Provide the (x, y) coordinate of the cell's center where the given text is located.  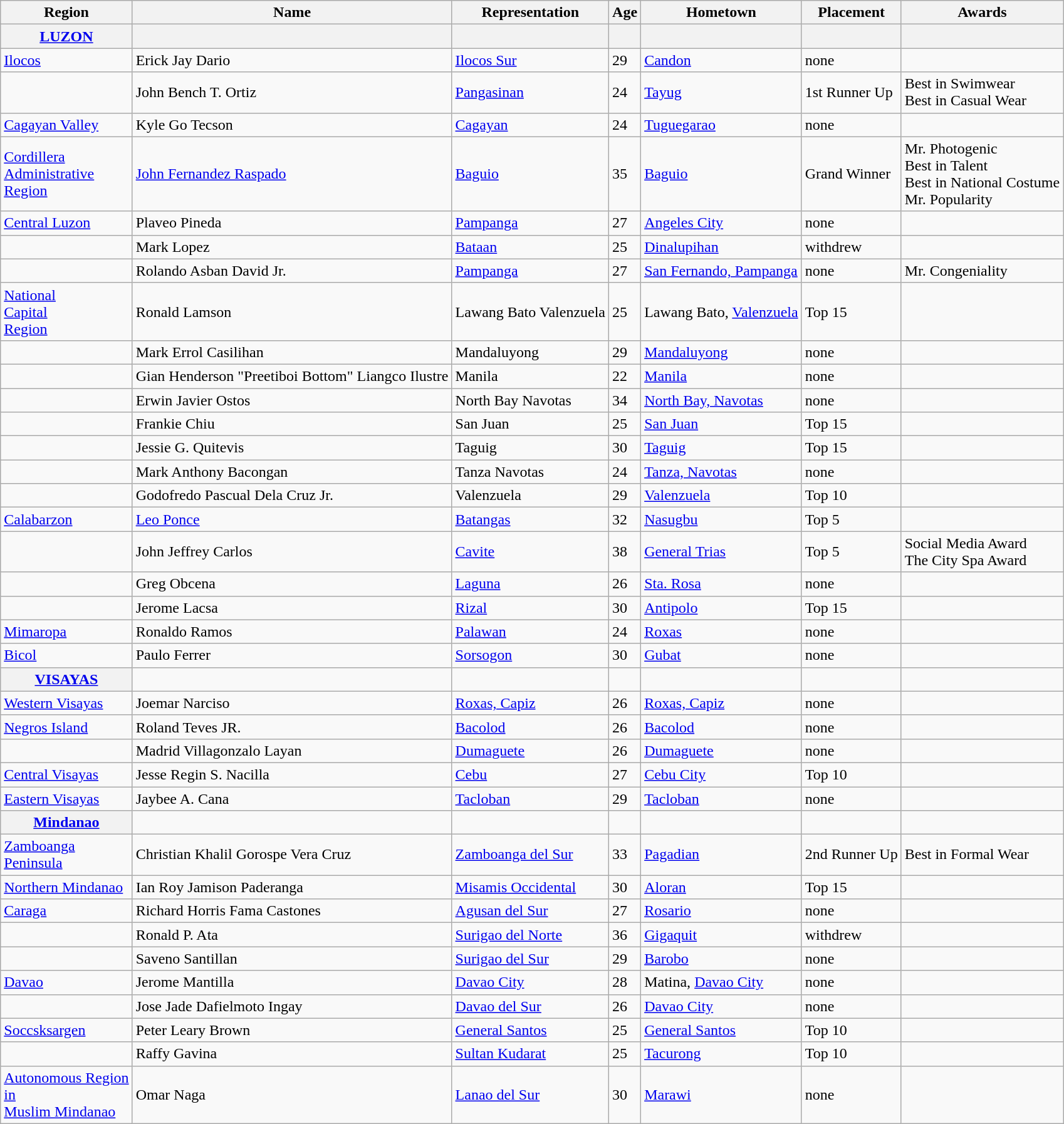
Sultan Kudarat (530, 1054)
Bicol (66, 655)
Saveno Santillan (292, 959)
Cebu (530, 774)
Joemar Narciso (292, 703)
1st Runner Up (851, 93)
Misamis Occidental (530, 887)
Laguna (530, 584)
Calabarzon (66, 519)
San Fernando, Pampanga (722, 271)
Bataan (530, 247)
Rolando Asban David Jr. (292, 271)
Greg Obcena (292, 584)
Gian Henderson "Preetiboi Bottom" Liangco Ilustre (292, 376)
Tacurong (722, 1054)
Surigao del Norte (530, 935)
Age (625, 13)
Ian Roy Jamison Paderanga (292, 887)
Davao del Sur (530, 1006)
General Trias (722, 551)
John Jeffrey Carlos (292, 551)
Richard Horris Fama Castones (292, 911)
Batangas (530, 519)
Sta. Rosa (722, 584)
Caraga (66, 911)
Cavite (530, 551)
Gigaquit (722, 935)
Nasugbu (722, 519)
VISAYAS (66, 679)
Mindanao (66, 823)
Erick Jay Dario (292, 60)
Tayug (722, 93)
Eastern Visayas (66, 799)
Name (292, 13)
Peter Leary Brown (292, 1030)
NationalCapitalRegion (66, 311)
LUZON (66, 36)
Madrid Villagonzalo Layan (292, 751)
Raffy Gavina (292, 1054)
Lawang Bato Valenzuela (530, 311)
Social Media AwardThe City Spa Award (982, 551)
Roland Teves JR. (292, 727)
33 (625, 855)
Antipolo (722, 608)
Agusan del Sur (530, 911)
Kyle Go Tecson (292, 125)
Lanao del Sur (530, 1095)
Lawang Bato, Valenzuela (722, 311)
Mark Anthony Bacongan (292, 472)
Mark Errol Casilihan (292, 352)
Dinalupihan (722, 247)
CordilleraAdministrativeRegion (66, 174)
John Fernandez Raspado (292, 174)
Hometown (722, 13)
Awards (982, 13)
Palawan (530, 632)
2nd Runner Up (851, 855)
Pagadian (722, 855)
Mr. Congeniality (982, 271)
Cagayan Valley (66, 125)
Omar Naga (292, 1095)
Davao (66, 982)
Autonomous RegioninMuslim Mindanao (66, 1095)
Cebu City (722, 774)
Gubat (722, 655)
Barobo (722, 959)
North Bay Navotas (530, 400)
Frankie Chiu (292, 424)
Aloran (722, 887)
Christian Khalil Gorospe Vera Cruz (292, 855)
35 (625, 174)
Jesse Regin S. Nacilla (292, 774)
Plaveo Pineda (292, 223)
Erwin Javier Ostos (292, 400)
Ronald Lamson (292, 311)
Best in SwimwearBest in Casual Wear (982, 93)
36 (625, 935)
Zamboanga del Sur (530, 855)
Jerome Mantilla (292, 982)
38 (625, 551)
34 (625, 400)
ZamboangaPeninsula (66, 855)
Jerome Lacsa (292, 608)
Mark Lopez (292, 247)
Roxas (722, 632)
Grand Winner (851, 174)
Region (66, 13)
Representation (530, 13)
Sorsogon (530, 655)
Surigao del Sur (530, 959)
Rosario (722, 911)
Matina, Davao City (722, 982)
Tanza, Navotas (722, 472)
Negros Island (66, 727)
Mimaropa (66, 632)
Rizal (530, 608)
Pangasinan (530, 93)
Soccsksargen (66, 1030)
Marawi (722, 1095)
32 (625, 519)
Placement (851, 13)
Paulo Ferrer (292, 655)
Leo Ponce (292, 519)
22 (625, 376)
Central Visayas (66, 774)
Best in Formal Wear (982, 855)
Tuguegarao (722, 125)
Tanza Navotas (530, 472)
Jose Jade Dafielmoto Ingay (292, 1006)
Western Visayas (66, 703)
Jaybee A. Cana (292, 799)
Godofredo Pascual Dela Cruz Jr. (292, 496)
Angeles City (722, 223)
Ilocos Sur (530, 60)
Ronaldo Ramos (292, 632)
Ronald P. Ata (292, 935)
Jessie G. Quitevis (292, 448)
Cagayan (530, 125)
Ilocos (66, 60)
John Bench T. Ortiz (292, 93)
North Bay, Navotas (722, 400)
Candon (722, 60)
Central Luzon (66, 223)
Mr. PhotogenicBest in TalentBest in National CostumeMr. Popularity (982, 174)
28 (625, 982)
Northern Mindanao (66, 887)
